Return the (x, y) coordinate for the center point of the cell that contains the specified text.  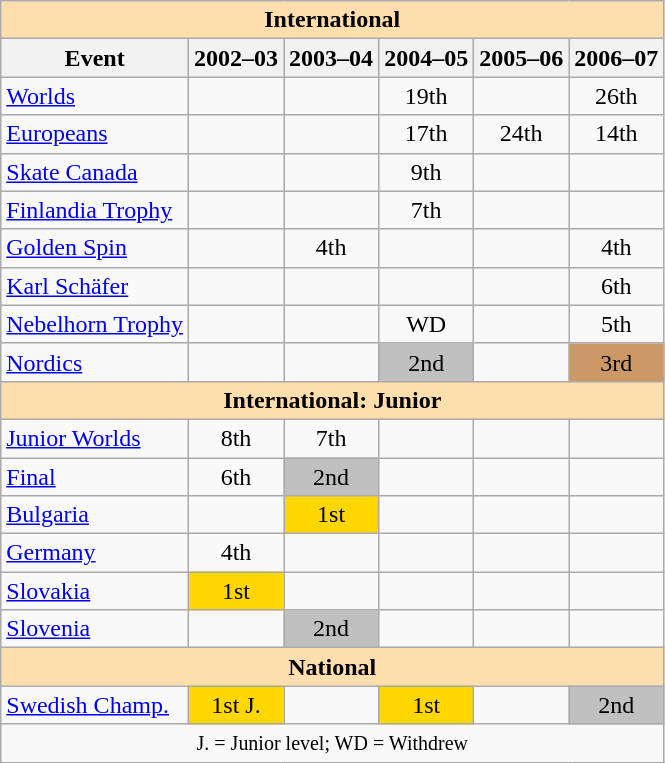
26th (616, 96)
Slovakia (95, 591)
2004–05 (426, 58)
19th (426, 96)
Swedish Champ. (95, 705)
5th (616, 324)
National (332, 667)
Skate Canada (95, 172)
14th (616, 134)
Junior Worlds (95, 438)
Golden Spin (95, 248)
Worlds (95, 96)
8th (236, 438)
Finlandia Trophy (95, 210)
2005–06 (522, 58)
Nordics (95, 362)
24th (522, 134)
Event (95, 58)
17th (426, 134)
2002–03 (236, 58)
WD (426, 324)
Nebelhorn Trophy (95, 324)
2003–04 (332, 58)
Europeans (95, 134)
2006–07 (616, 58)
Germany (95, 553)
J. = Junior level; WD = Withdrew (332, 743)
International (332, 20)
Slovenia (95, 629)
International: Junior (332, 400)
Bulgaria (95, 515)
9th (426, 172)
3rd (616, 362)
Karl Schäfer (95, 286)
1st J. (236, 705)
Final (95, 477)
